Locate the cell with the specified text and output its [X, Y] center coordinate. 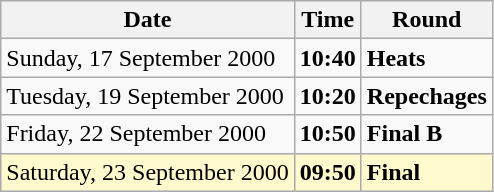
Final B [426, 134]
Round [426, 20]
Heats [426, 58]
Final [426, 172]
Friday, 22 September 2000 [148, 134]
10:20 [328, 96]
Tuesday, 19 September 2000 [148, 96]
09:50 [328, 172]
10:50 [328, 134]
Date [148, 20]
Repechages [426, 96]
Sunday, 17 September 2000 [148, 58]
Time [328, 20]
10:40 [328, 58]
Saturday, 23 September 2000 [148, 172]
